Identify which cell holds the provided text, then report its (x, y) central coordinate. 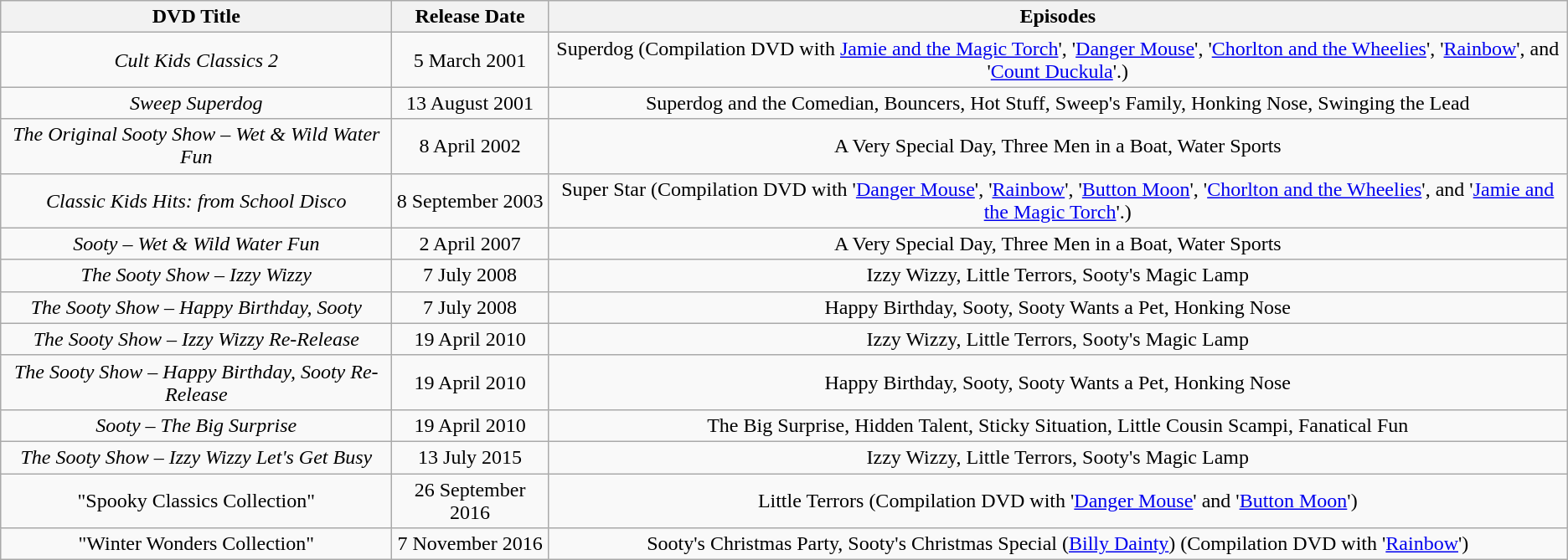
Sooty's Christmas Party, Sooty's Christmas Special (Billy Dainty) (Compilation DVD with 'Rainbow') (1057, 544)
Super Star (Compilation DVD with 'Danger Mouse', 'Rainbow', 'Button Moon', 'Chorlton and the Wheelies', and 'Jamie and the Magic Torch'.) (1057, 201)
Sooty – The Big Surprise (196, 425)
5 March 2001 (470, 60)
13 August 2001 (470, 103)
The Sooty Show – Happy Birthday, Sooty (196, 307)
The Sooty Show – Happy Birthday, Sooty Re-Release (196, 382)
The Sooty Show – Izzy Wizzy (196, 275)
Sweep Superdog (196, 103)
13 July 2015 (470, 457)
2 April 2007 (470, 244)
Little Terrors (Compilation DVD with 'Danger Mouse' and 'Button Moon') (1057, 501)
Classic Kids Hits: from School Disco (196, 201)
DVD Title (196, 17)
Superdog and the Comedian, Bouncers, Hot Stuff, Sweep's Family, Honking Nose, Swinging the Lead (1057, 103)
"Winter Wonders Collection" (196, 544)
The Sooty Show – Izzy Wizzy Let's Get Busy (196, 457)
The Original Sooty Show – Wet & Wild Water Fun (196, 146)
The Sooty Show – Izzy Wizzy Re-Release (196, 339)
Superdog (Compilation DVD with Jamie and the Magic Torch', 'Danger Mouse', 'Chorlton and the Wheelies', 'Rainbow', and 'Count Duckula'.) (1057, 60)
Cult Kids Classics 2 (196, 60)
8 April 2002 (470, 146)
26 September 2016 (470, 501)
8 September 2003 (470, 201)
Release Date (470, 17)
"Spooky Classics Collection" (196, 501)
Episodes (1057, 17)
Sooty – Wet & Wild Water Fun (196, 244)
7 November 2016 (470, 544)
The Big Surprise, Hidden Talent, Sticky Situation, Little Cousin Scampi, Fanatical Fun (1057, 425)
